Capture the cell that displays the provided text and extract its (X, Y) central coordinate. 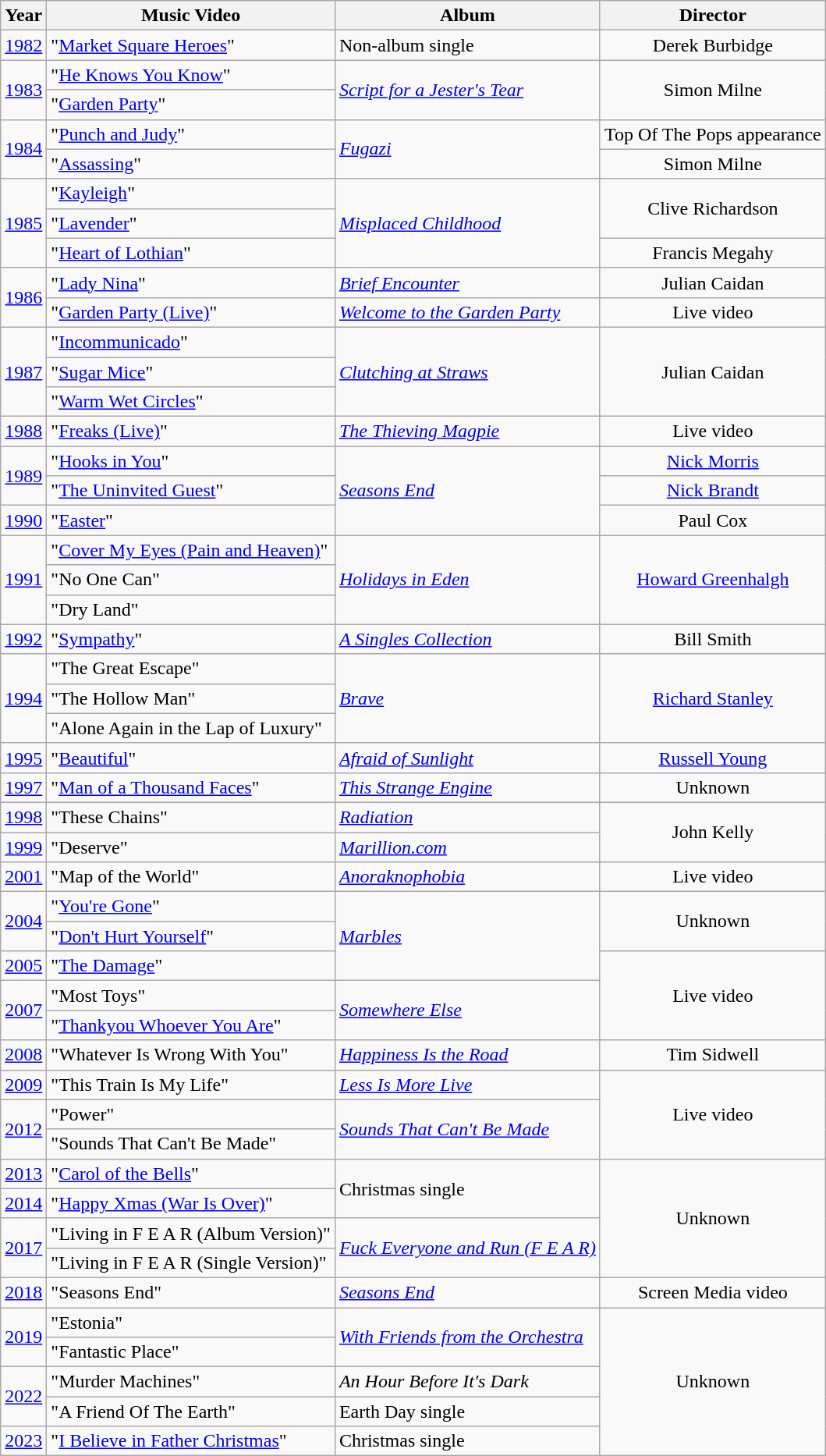
Francis Megahy (713, 253)
2018 (23, 1292)
Fuck Everyone and Run (F E A R) (467, 1248)
Derek Burbidge (713, 45)
"These Chains" (191, 817)
2019 (23, 1337)
2013 (23, 1174)
Somewhere Else (467, 1010)
Misplaced Childhood (467, 223)
"Sugar Mice" (191, 372)
1989 (23, 476)
Nick Brandt (713, 491)
"Power" (191, 1114)
1991 (23, 580)
A Singles Collection (467, 639)
"I Believe in Father Christmas" (191, 1441)
1999 (23, 847)
"Cover My Eyes (Pain and Heaven)" (191, 550)
Top Of The Pops appearance (713, 134)
2022 (23, 1397)
1992 (23, 639)
Director (713, 16)
Music Video (191, 16)
"The Damage" (191, 966)
"Punch and Judy" (191, 134)
"The Great Escape" (191, 669)
Clive Richardson (713, 208)
"Beautiful" (191, 758)
1990 (23, 520)
Paul Cox (713, 520)
2008 (23, 1055)
Bill Smith (713, 639)
"No One Can" (191, 580)
"The Hollow Man" (191, 698)
An Hour Before It's Dark (467, 1382)
Fugazi (467, 149)
"Living in F E A R (Single Version)" (191, 1262)
2017 (23, 1248)
Album (467, 16)
1997 (23, 787)
2001 (23, 877)
Howard Greenhalgh (713, 580)
1986 (23, 297)
Less Is More Live (467, 1085)
2004 (23, 922)
Marbles (467, 936)
1984 (23, 149)
1982 (23, 45)
"Thankyou Whoever You Are" (191, 1025)
"Seasons End" (191, 1292)
Tim Sidwell (713, 1055)
"Freaks (Live)" (191, 431)
Year (23, 16)
"Assassing" (191, 164)
2007 (23, 1010)
1983 (23, 90)
Happiness Is the Road (467, 1055)
Earth Day single (467, 1412)
"Kayleigh" (191, 194)
"Warm Wet Circles" (191, 402)
2023 (23, 1441)
"Happy Xmas (War Is Over)" (191, 1203)
This Strange Engine (467, 787)
The Thieving Magpie (467, 431)
Script for a Jester's Tear (467, 90)
"Dry Land" (191, 609)
"Hooks in You" (191, 461)
"Murder Machines" (191, 1382)
2014 (23, 1203)
"Whatever Is Wrong With You" (191, 1055)
Afraid of Sunlight (467, 758)
Brave (467, 698)
1994 (23, 698)
Screen Media video (713, 1292)
1985 (23, 223)
Anoraknophobia (467, 877)
Clutching at Straws (467, 371)
"You're Gone" (191, 907)
2009 (23, 1085)
"This Train Is My Life" (191, 1085)
"Sounds That Can't Be Made" (191, 1144)
"Estonia" (191, 1323)
1988 (23, 431)
2012 (23, 1129)
"Deserve" (191, 847)
"Garden Party" (191, 105)
"The Uninvited Guest" (191, 491)
Marillion.com (467, 847)
"Don't Hurt Yourself" (191, 936)
Sounds That Can't Be Made (467, 1129)
"Man of a Thousand Faces" (191, 787)
Radiation (467, 817)
"Fantastic Place" (191, 1352)
"Garden Party (Live)" (191, 312)
"Most Toys" (191, 996)
Richard Stanley (713, 698)
"Carol of the Bells" (191, 1174)
Welcome to the Garden Party (467, 312)
Nick Morris (713, 461)
"Incommunicado" (191, 342)
"Lavender" (191, 223)
"He Knows You Know" (191, 75)
"Sympathy" (191, 639)
1995 (23, 758)
Non-album single (467, 45)
"Alone Again in the Lap of Luxury" (191, 728)
"Heart of Lothian" (191, 253)
John Kelly (713, 832)
"Map of the World" (191, 877)
2005 (23, 966)
1998 (23, 817)
"Lady Nina" (191, 282)
"Market Square Heroes" (191, 45)
Brief Encounter (467, 282)
"A Friend Of The Earth" (191, 1412)
"Living in F E A R (Album Version)" (191, 1233)
"Easter" (191, 520)
1987 (23, 371)
With Friends from the Orchestra (467, 1337)
Russell Young (713, 758)
Holidays in Eden (467, 580)
